Output the (X, Y) coordinate of the center of the cell containing the given text.  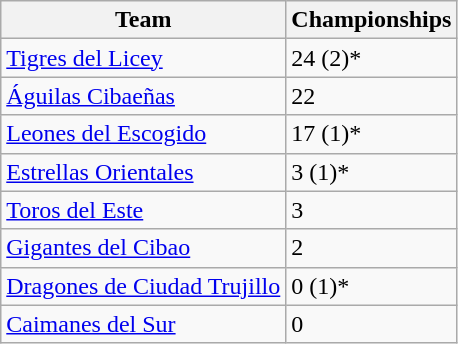
Gigantes del Cibao (144, 248)
3 (372, 210)
Leones del Escogido (144, 134)
Tigres del Licey (144, 58)
Championships (372, 20)
Team (144, 20)
0 (1)* (372, 286)
Estrellas Orientales (144, 172)
22 (372, 96)
Águilas Cibaeñas (144, 96)
2 (372, 248)
3 (1)* (372, 172)
17 (1)* (372, 134)
Dragones de Ciudad Trujillo (144, 286)
Toros del Este (144, 210)
24 (2)* (372, 58)
0 (372, 324)
Caimanes del Sur (144, 324)
